Find where the given text appears and provide that cell's center as [x, y] coordinate. 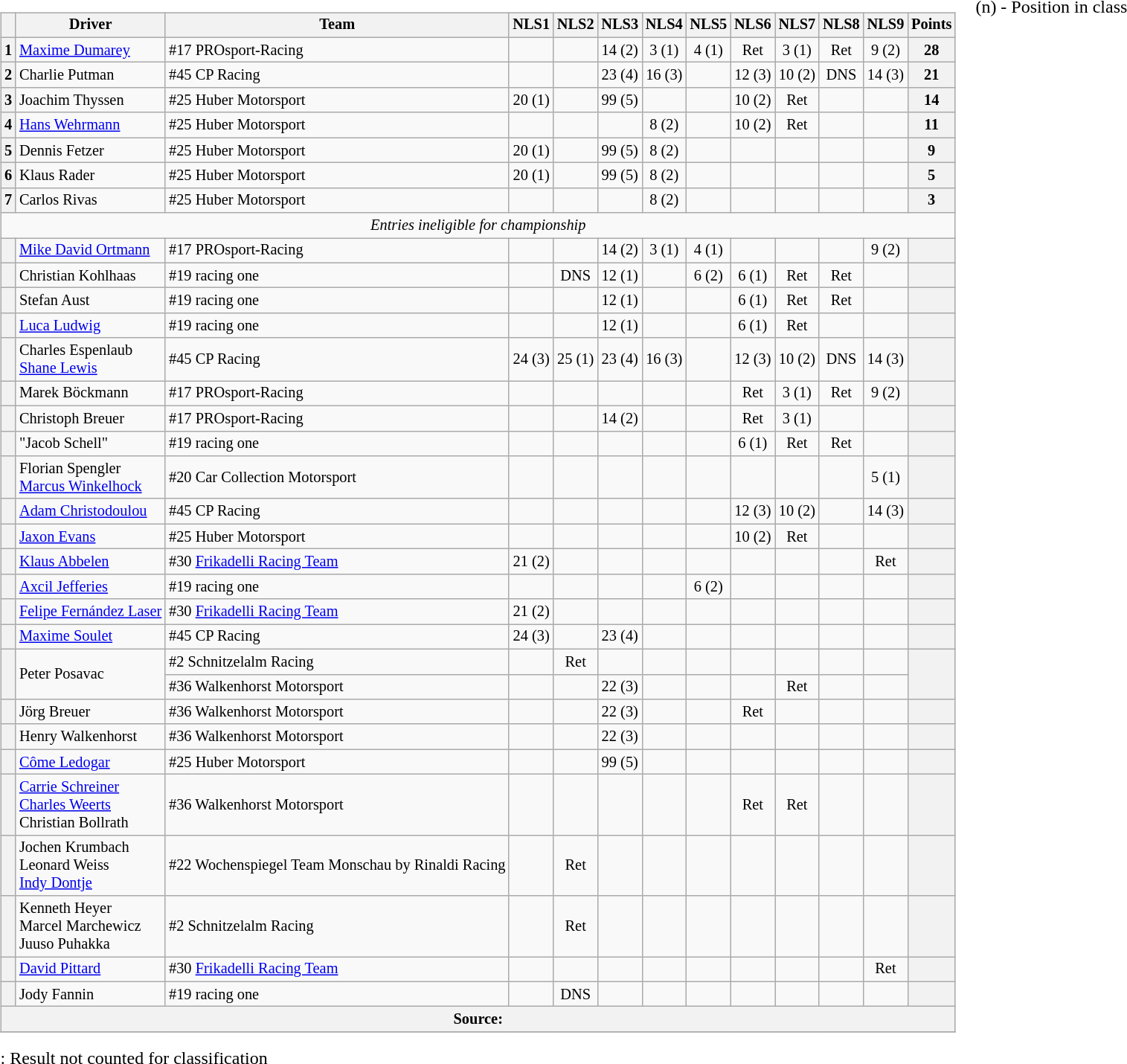
7 [8, 200]
21 [931, 75]
Jody Fannin [91, 994]
Charlie Putman [91, 75]
11 [931, 125]
NLS4 [664, 25]
NLS2 [576, 25]
Marek Böckmann [91, 394]
Florian Spengler Marcus Winkelhock [91, 478]
Klaus Rader [91, 176]
Source: [478, 1019]
Points [931, 25]
Kenneth Heyer Marcel Marchewicz Juuso Puhakka [91, 926]
14 [931, 100]
Axcil Jefferies [91, 586]
David Pittard [91, 970]
Peter Posavac [91, 674]
Maxime Soulet [91, 637]
6 [8, 176]
Joachim Thyssen [91, 100]
Christian Kohlhaas [91, 275]
Côme Ledogar [91, 762]
28 [931, 50]
Team [337, 25]
#20 Car Collection Motorsport [337, 478]
Luca Ludwig [91, 326]
1 [8, 50]
Klaus Abbelen [91, 562]
Christoph Breuer [91, 418]
"Jacob Schell" [91, 443]
NLS6 [753, 25]
9 [931, 150]
Felipe Fernández Laser [91, 612]
Henry Walkenhorst [91, 737]
2 [8, 75]
Mike David Ortmann [91, 251]
Adam Christodoulou [91, 511]
Charles Espenlaub Shane Lewis [91, 359]
Jaxon Evans [91, 536]
NLS7 [797, 25]
5 (1) [886, 478]
NLS5 [709, 25]
Entries ineligible for championship [478, 225]
4 [8, 125]
Jochen Krumbach Leonard Weiss Indy Dontje [91, 865]
NLS8 [841, 25]
Carrie Schreiner Charles Weerts Christian Bollrath [91, 805]
Jörg Breuer [91, 712]
NLS1 [531, 25]
Hans Wehrmann [91, 125]
Maxime Dumarey [91, 50]
NLS3 [620, 25]
Carlos Rivas [91, 200]
Stefan Aust [91, 301]
#22 Wochenspiegel Team Monschau by Rinaldi Racing [337, 865]
Dennis Fetzer [91, 150]
NLS9 [886, 25]
Driver [91, 25]
25 (1) [576, 359]
